Detect which cell encompasses the target text, then output its [x, y] center coordinate. 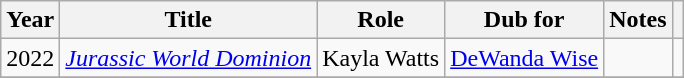
Dub for [524, 20]
Title [188, 20]
Notes [638, 20]
Role [381, 20]
Jurassic World Dominion [188, 58]
Year [30, 20]
Kayla Watts [381, 58]
2022 [30, 58]
DeWanda Wise [524, 58]
